Return the (x, y) coordinate for the center point of the cell that contains the specified text.  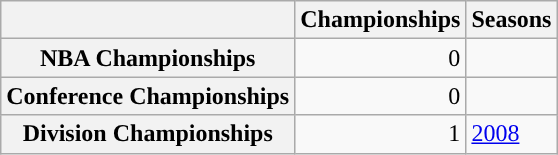
Conference Championships (148, 96)
2008 (512, 134)
NBA Championships (148, 58)
Championships (380, 20)
Division Championships (148, 134)
Seasons (512, 20)
1 (380, 134)
